Scan for the cell matching the given text and deliver its [x, y] coordinate at center. 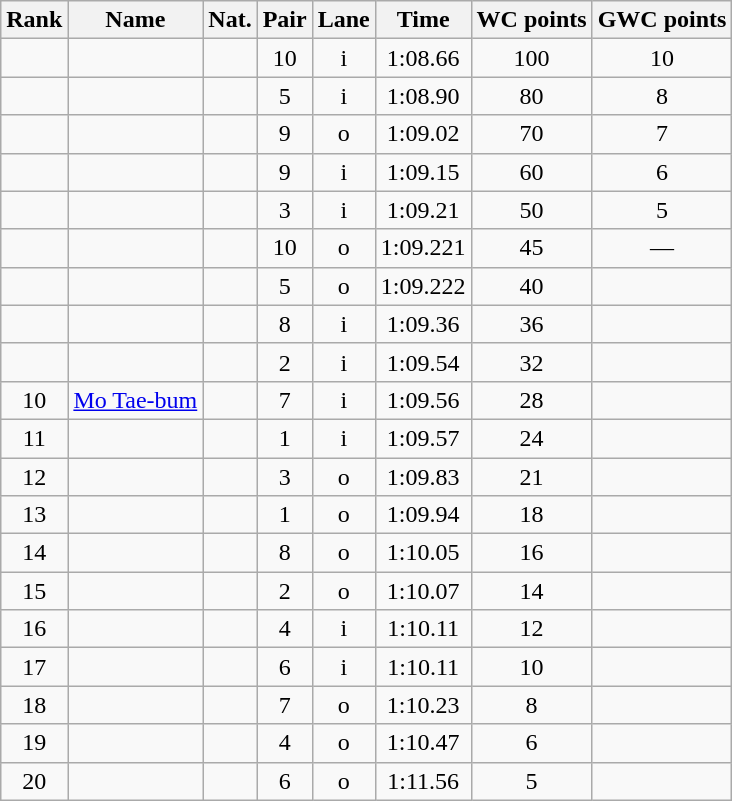
Time [423, 20]
1:10.23 [423, 705]
40 [532, 286]
1:09.21 [423, 210]
11 [34, 438]
1:09.83 [423, 477]
45 [532, 248]
GWC points [662, 20]
100 [532, 58]
1:09.36 [423, 324]
15 [34, 591]
20 [34, 781]
19 [34, 743]
Mo Tae-bum [136, 400]
Rank [34, 20]
60 [532, 172]
1:09.57 [423, 438]
17 [34, 667]
Pair [284, 20]
1:09.94 [423, 515]
13 [34, 515]
Nat. [230, 20]
28 [532, 400]
— [662, 248]
1:10.07 [423, 591]
24 [532, 438]
1:09.54 [423, 362]
1:09.56 [423, 400]
WC points [532, 20]
70 [532, 134]
1:08.66 [423, 58]
1:09.02 [423, 134]
Lane [344, 20]
1:11.56 [423, 781]
32 [532, 362]
36 [532, 324]
80 [532, 96]
1:09.221 [423, 248]
1:09.15 [423, 172]
Name [136, 20]
1:10.05 [423, 553]
1:08.90 [423, 96]
50 [532, 210]
1:09.222 [423, 286]
21 [532, 477]
1:10.47 [423, 743]
